Return (x, y) of the center of cell containing provided text 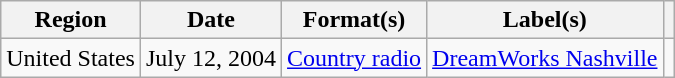
Format(s) (354, 20)
Label(s) (545, 20)
DreamWorks Nashville (545, 58)
Country radio (354, 58)
July 12, 2004 (210, 58)
Date (210, 20)
United States (71, 58)
Region (71, 20)
